Pinpoint the cell where the given text exists, returning its [X, Y] midpoint coordinate. 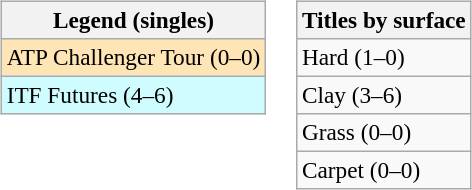
Hard (1–0) [384, 57]
ATP Challenger Tour (0–0) [133, 57]
ITF Futures (4–6) [133, 95]
Clay (3–6) [384, 95]
Legend (singles) [133, 20]
Grass (0–0) [384, 133]
Carpet (0–0) [384, 171]
Titles by surface [384, 20]
